Locate the cell with the specified text and output its (X, Y) center coordinate. 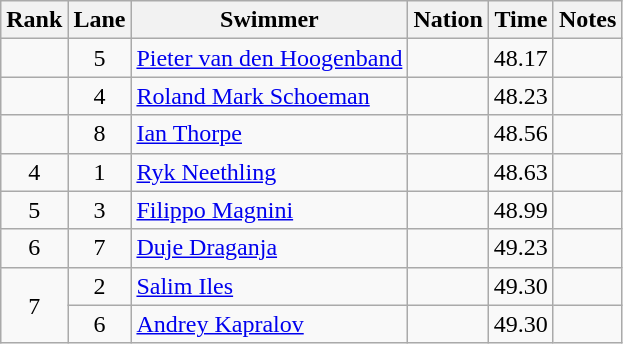
Roland Mark Schoeman (270, 96)
Andrey Kapralov (270, 324)
48.63 (520, 172)
Rank (34, 20)
48.17 (520, 58)
Duje Draganja (270, 248)
Lane (100, 20)
Ian Thorpe (270, 134)
Ryk Neethling (270, 172)
Swimmer (270, 20)
49.23 (520, 248)
Pieter van den Hoogenband (270, 58)
48.99 (520, 210)
1 (100, 172)
Filippo Magnini (270, 210)
3 (100, 210)
48.56 (520, 134)
Notes (587, 20)
48.23 (520, 96)
2 (100, 286)
Time (520, 20)
Salim Iles (270, 286)
Nation (448, 20)
8 (100, 134)
